Return the (X, Y) coordinate for the center point of the cell that contains the specified text.  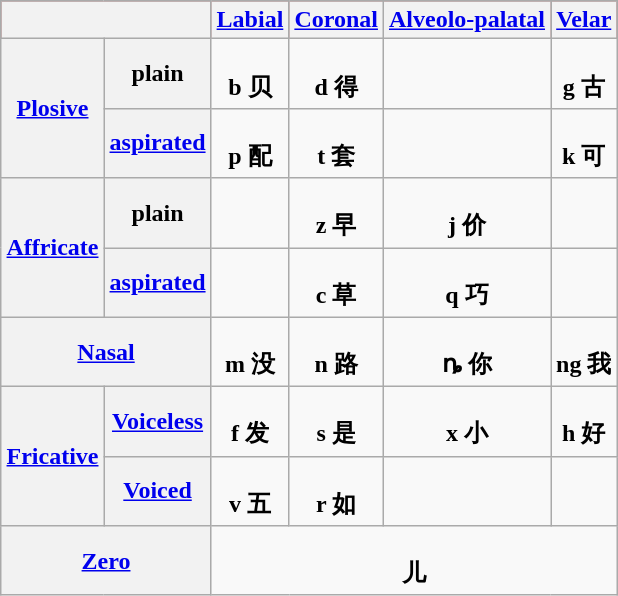
c 草 (336, 283)
Velar (584, 20)
Zero (106, 561)
m 没 (250, 352)
Nasal (106, 352)
ng 我 (584, 352)
p 配 (250, 143)
ȵ 你 (466, 352)
b 贝 (250, 74)
Fricative (52, 456)
Affricate (52, 248)
n 路 (336, 352)
x 小 (466, 422)
f 发 (250, 422)
Voiced (158, 491)
h 好 (584, 422)
j 价 (466, 213)
q 巧 (466, 283)
Plosive (52, 108)
k 可 (584, 143)
Coronal (336, 20)
g 古 (584, 74)
z 早 (336, 213)
v 五 (250, 491)
s 是 (336, 422)
Voiceless (158, 422)
r 如 (336, 491)
t 套 (336, 143)
Labial (250, 20)
Alveolo-palatal (466, 20)
d 得 (336, 74)
儿 (414, 561)
